Extract the (X, Y) coordinate from the center of the cell holding the provided text.  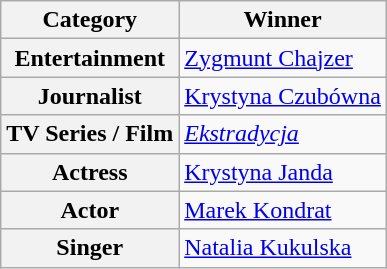
Actor (90, 210)
Zygmunt Chajzer (283, 58)
TV Series / Film (90, 134)
Category (90, 20)
Journalist (90, 96)
Krystyna Janda (283, 172)
Krystyna Czubówna (283, 96)
Natalia Kukulska (283, 248)
Actress (90, 172)
Entertainment (90, 58)
Winner (283, 20)
Singer (90, 248)
Ekstradycja (283, 134)
Marek Kondrat (283, 210)
